Return the [X, Y] coordinate for the center point of the cell that contains the specified text.  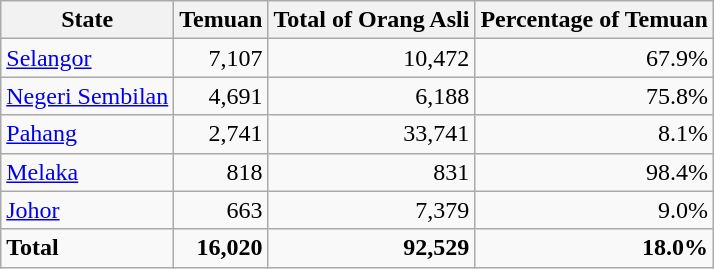
Total of Orang Asli [372, 20]
16,020 [221, 248]
Total [88, 248]
6,188 [372, 96]
8.1% [594, 134]
831 [372, 172]
75.8% [594, 96]
4,691 [221, 96]
9.0% [594, 210]
Melaka [88, 172]
10,472 [372, 58]
33,741 [372, 134]
2,741 [221, 134]
Pahang [88, 134]
98.4% [594, 172]
67.9% [594, 58]
Percentage of Temuan [594, 20]
Johor [88, 210]
Temuan [221, 20]
663 [221, 210]
92,529 [372, 248]
7,107 [221, 58]
Selangor [88, 58]
818 [221, 172]
7,379 [372, 210]
18.0% [594, 248]
Negeri Sembilan [88, 96]
State [88, 20]
